Output the [X, Y] coordinate of the center of the cell containing the given text.  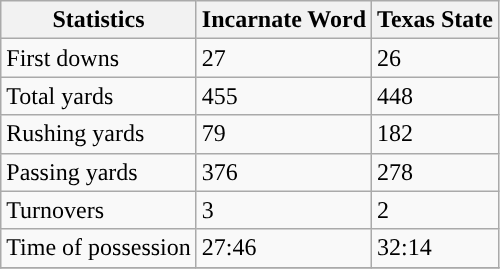
Time of possession [99, 248]
Passing yards [99, 172]
455 [284, 96]
Turnovers [99, 210]
278 [436, 172]
376 [284, 172]
3 [284, 210]
26 [436, 58]
Texas State [436, 20]
Incarnate Word [284, 20]
Total yards [99, 96]
First downs [99, 58]
79 [284, 134]
27 [284, 58]
2 [436, 210]
27:46 [284, 248]
Rushing yards [99, 134]
448 [436, 96]
Statistics [99, 20]
182 [436, 134]
32:14 [436, 248]
